Scan for the cell matching the given text and deliver its (x, y) coordinate at center. 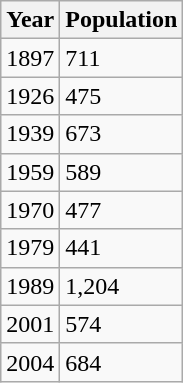
Year (30, 20)
684 (122, 362)
1959 (30, 172)
1970 (30, 210)
Population (122, 20)
441 (122, 248)
2001 (30, 324)
1979 (30, 248)
1897 (30, 58)
673 (122, 134)
1926 (30, 96)
574 (122, 324)
1989 (30, 286)
477 (122, 210)
2004 (30, 362)
1939 (30, 134)
589 (122, 172)
475 (122, 96)
1,204 (122, 286)
711 (122, 58)
